From the cell containing the given text, extract its center point as (X, Y) coordinate. 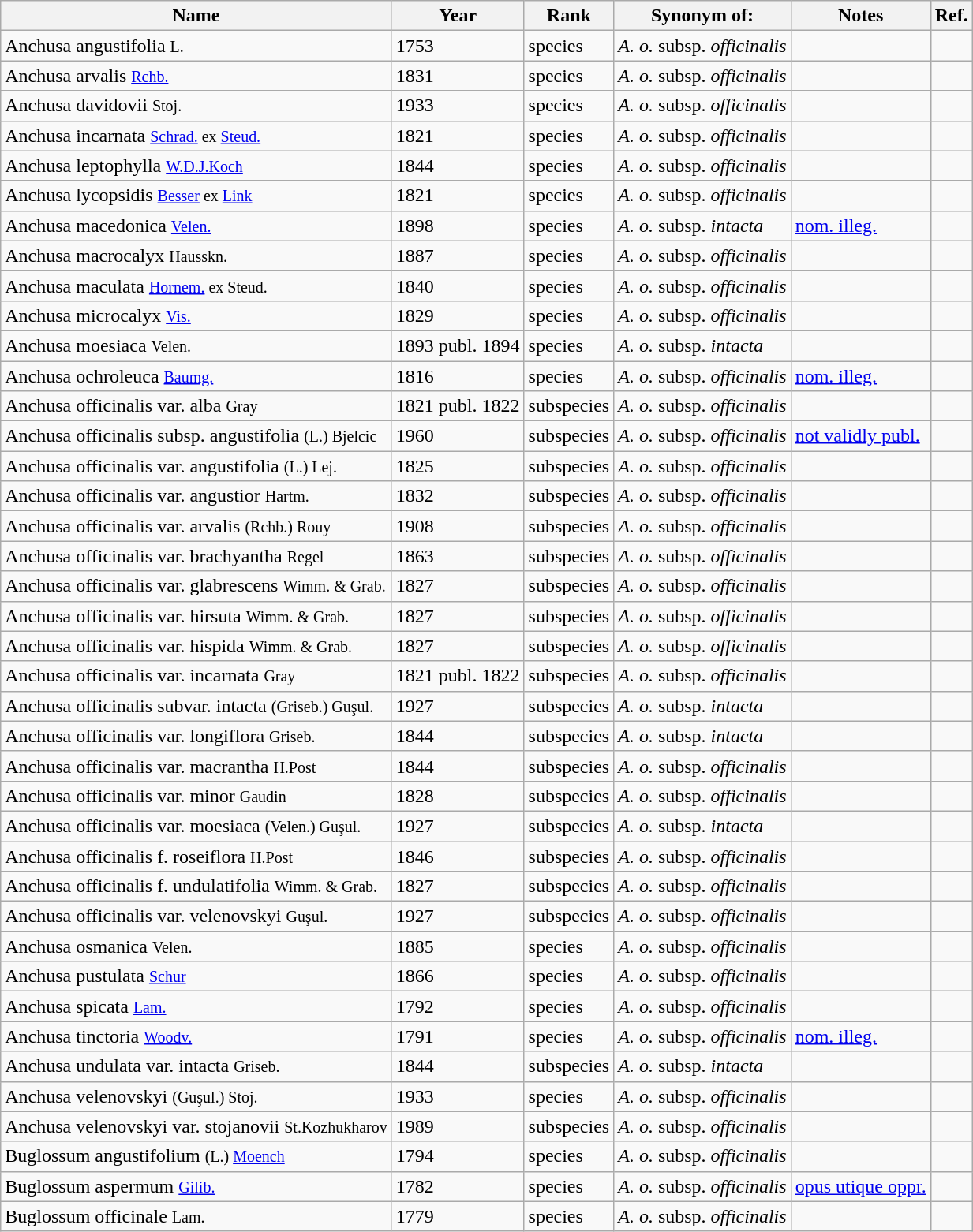
Anchusa officinalis var. velenovskyi Guşul. (196, 917)
1846 (458, 856)
Anchusa officinalis var. hispida Wimm. & Grab. (196, 646)
Anchusa officinalis var. brachyantha Regel (196, 556)
1908 (458, 526)
Anchusa officinalis var. alba Gray (196, 406)
1866 (458, 976)
Anchusa macedonica Velen. (196, 226)
Anchusa officinalis var. angustior Hartm. (196, 496)
1840 (458, 286)
1832 (458, 496)
Anchusa officinalis subsp. angustifolia (L.) Bjelcic (196, 436)
Anchusa ochroleuca Baumg. (196, 376)
1863 (458, 556)
Anchusa officinalis f. roseiflora H.Post (196, 856)
1885 (458, 946)
Anchusa macrocalyx Hausskn. (196, 256)
opus utique oppr. (860, 1186)
1887 (458, 256)
Anchusa velenovskyi (Guşul.) Stoj. (196, 1096)
Anchusa undulata var. intacta Griseb. (196, 1066)
Anchusa velenovskyi var. stojanovii St.Kozhukharov (196, 1126)
Synonym of: (702, 16)
Anchusa officinalis f. undulatifolia Wimm. & Grab. (196, 887)
Anchusa angustifolia L. (196, 46)
Rank (569, 16)
1782 (458, 1186)
Anchusa officinalis var. arvalis (Rchb.) Rouy (196, 526)
Anchusa officinalis var. longiflora Griseb. (196, 736)
Anchusa spicata Lam. (196, 1006)
1831 (458, 76)
Ref. (952, 16)
1960 (458, 436)
Name (196, 16)
1893 publ. 1894 (458, 345)
1828 (458, 796)
Anchusa officinalis var. moesiaca (Velen.) Guşul. (196, 826)
1794 (458, 1156)
1825 (458, 466)
Anchusa officinalis var. hirsuta Wimm. & Grab. (196, 616)
1753 (458, 46)
Anchusa tinctoria Woodv. (196, 1036)
Anchusa officinalis subvar. intacta (Griseb.) Guşul. (196, 706)
Anchusa officinalis var. incarnata Gray (196, 676)
1779 (458, 1216)
Anchusa davidovii Stoj. (196, 106)
1989 (458, 1126)
Anchusa officinalis var. minor Gaudin (196, 796)
Anchusa officinalis var. glabrescens Wimm. & Grab. (196, 586)
1898 (458, 226)
Anchusa leptophylla W.D.J.Koch (196, 166)
Buglossum officinale Lam. (196, 1216)
Buglossum angustifolium (L.) Moench (196, 1156)
Anchusa microcalyx Vis. (196, 315)
Anchusa officinalis var. macrantha H.Post (196, 766)
Year (458, 16)
1791 (458, 1036)
Anchusa pustulata Schur (196, 976)
1816 (458, 376)
Anchusa maculata Hornem. ex Steud. (196, 286)
1829 (458, 315)
Anchusa lycopsidis Besser ex Link (196, 196)
Anchusa officinalis var. angustifolia (L.) Lej. (196, 466)
Anchusa moesiaca Velen. (196, 345)
Buglossum aspermum Gilib. (196, 1186)
Anchusa arvalis Rchb. (196, 76)
not validly publ. (860, 436)
Anchusa osmanica Velen. (196, 946)
Notes (860, 16)
Anchusa incarnata Schrad. ex Steud. (196, 136)
1792 (458, 1006)
